Search for the cell housing the specified text and yield its (X, Y) center coordinate. 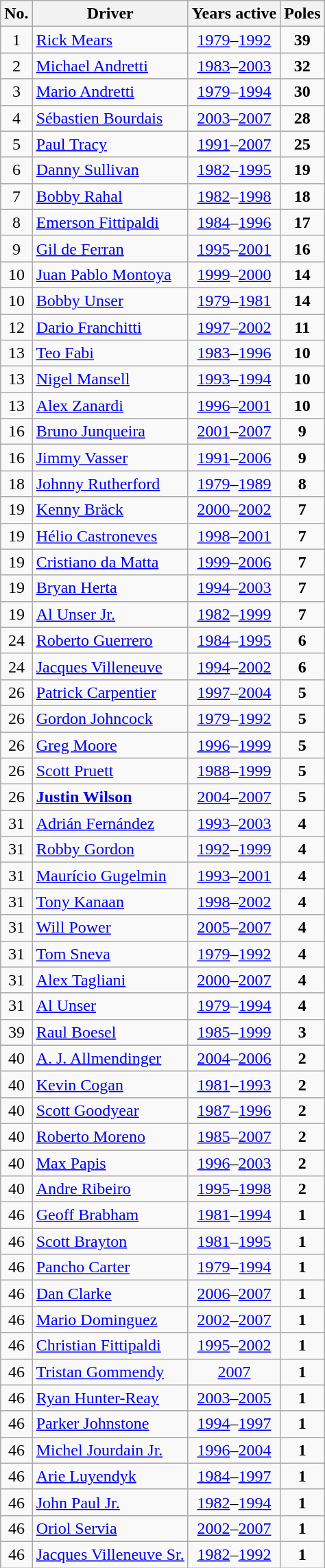
2003–2007 (234, 118)
Sébastien Bourdais (110, 118)
Hélio Castroneves (110, 536)
Robby Gordon (110, 850)
Andre Ribeiro (110, 1189)
2000–2007 (234, 980)
1996–2004 (234, 1450)
1998–2002 (234, 902)
Driver (110, 14)
1993–1994 (234, 379)
1999–2006 (234, 562)
1984–1995 (234, 640)
2001–2007 (234, 432)
Scott Pruett (110, 771)
1982–1998 (234, 196)
1985–1999 (234, 1032)
1984–1997 (234, 1476)
1991–2006 (234, 458)
28 (302, 118)
Max Papis (110, 1163)
2000–2002 (234, 510)
John Paul Jr. (110, 1502)
Geoff Brabham (110, 1215)
1995–2002 (234, 1346)
Jacques Villeneuve (110, 666)
1996–1999 (234, 745)
Bryan Herta (110, 588)
Johnny Rutherford (110, 484)
Nigel Mansell (110, 379)
1997–2002 (234, 327)
1993–2001 (234, 876)
Gil de Ferran (110, 248)
2007 (234, 1372)
Patrick Carpentier (110, 692)
Raul Boesel (110, 1032)
Tom Sneva (110, 954)
No. (16, 14)
Oriol Servia (110, 1528)
Roberto Moreno (110, 1136)
1998–2001 (234, 536)
1982–1999 (234, 614)
25 (302, 144)
Gordon Johncock (110, 718)
Poles (302, 14)
Alex Tagliani (110, 980)
17 (302, 222)
Al Unser Jr. (110, 614)
Dario Franchitti (110, 327)
1984–1996 (234, 222)
2006–2007 (234, 1294)
Scott Brayton (110, 1241)
1979–1981 (234, 301)
30 (302, 92)
1982–1992 (234, 1554)
2005–2007 (234, 928)
Kenny Bräck (110, 510)
1988–1999 (234, 771)
1996–2001 (234, 406)
2003–2005 (234, 1398)
Years active (234, 14)
Tristan Gommendy (110, 1372)
Dan Clarke (110, 1294)
12 (16, 327)
Bobby Unser (110, 301)
Pancho Carter (110, 1267)
1983–1996 (234, 353)
Will Power (110, 928)
Kevin Cogan (110, 1084)
1994–2002 (234, 666)
Parker Johnstone (110, 1424)
1994–2003 (234, 588)
Christian Fittipaldi (110, 1346)
Alex Zanardi (110, 406)
Mario Dominguez (110, 1320)
Emerson Fittipaldi (110, 222)
1993–2003 (234, 823)
1996–2003 (234, 1163)
Paul Tracy (110, 144)
1997–2004 (234, 692)
A. J. Allmendinger (110, 1058)
1991–2007 (234, 144)
1982–1994 (234, 1502)
2004–2007 (234, 797)
1982–1995 (234, 170)
Al Unser (110, 1006)
32 (302, 66)
Michel Jourdain Jr. (110, 1450)
1979–1989 (234, 484)
Jimmy Vasser (110, 458)
Greg Moore (110, 745)
1995–2001 (234, 248)
1999–2000 (234, 274)
Mario Andretti (110, 92)
Jacques Villeneuve Sr. (110, 1554)
2004–2006 (234, 1058)
1981–1994 (234, 1215)
1983–2003 (234, 66)
1985–2007 (234, 1136)
1981–1995 (234, 1241)
Teo Fabi (110, 353)
Justin Wilson (110, 797)
Tony Kanaan (110, 902)
Arie Luyendyk (110, 1476)
11 (302, 327)
Bobby Rahal (110, 196)
1981–1993 (234, 1084)
Scott Goodyear (110, 1110)
1995–1998 (234, 1189)
Rick Mears (110, 40)
Adrián Fernández (110, 823)
1987–1996 (234, 1110)
Michael Andretti (110, 66)
1992–1999 (234, 850)
Ryan Hunter-Reay (110, 1398)
1994–1997 (234, 1424)
Maurício Gugelmin (110, 876)
Danny Sullivan (110, 170)
Juan Pablo Montoya (110, 274)
Cristiano da Matta (110, 562)
Roberto Guerrero (110, 640)
Bruno Junqueira (110, 432)
